From the cell containing the given text, extract its center point as [x, y] coordinate. 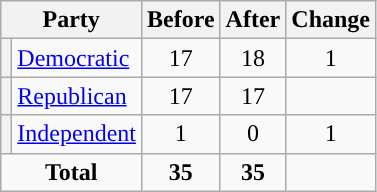
0 [253, 134]
Before [180, 20]
Total [72, 172]
Independent [77, 134]
Republican [77, 96]
After [253, 20]
Party [72, 20]
Democratic [77, 58]
Change [331, 20]
18 [253, 58]
